Identify which cell holds the provided text, then report its (X, Y) central coordinate. 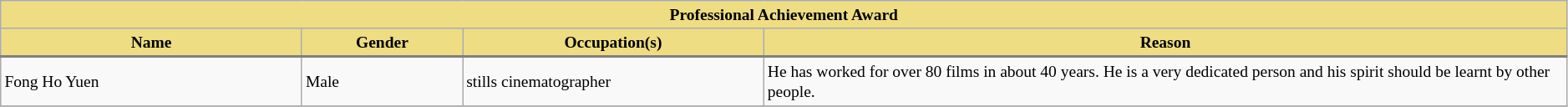
stills cinematographer (613, 81)
He has worked for over 80 films in about 40 years. He is a very dedicated person and his spirit should be learnt by other people. (1165, 81)
Male (382, 81)
Professional Achievement Award (784, 15)
Fong Ho Yuen (152, 81)
Name (152, 43)
Gender (382, 43)
Reason (1165, 43)
Occupation(s) (613, 43)
